Output the (X, Y) coordinate of the center of the cell containing the given text.  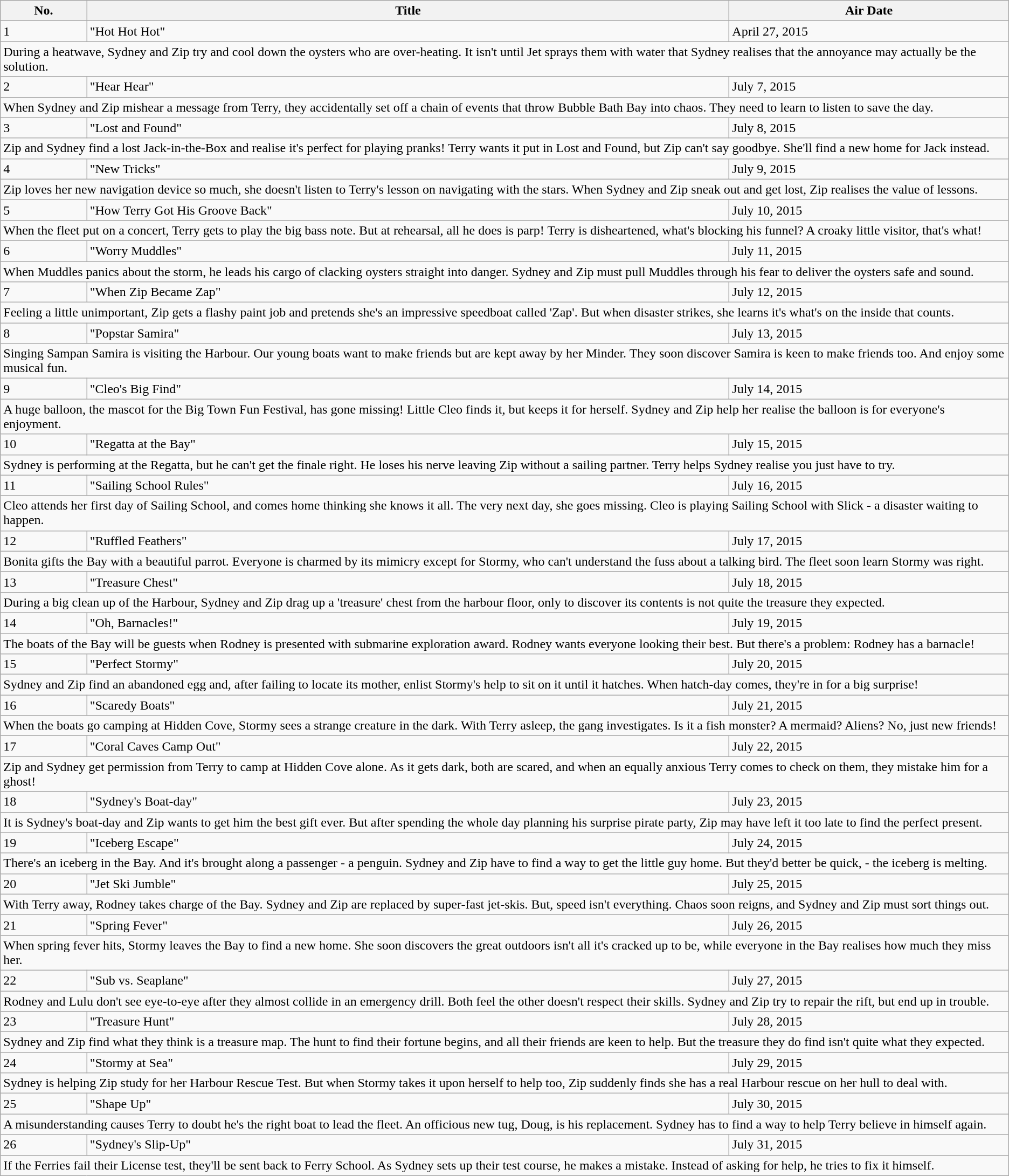
"Lost and Found" (408, 128)
"Oh, Barnacles!" (408, 623)
July 23, 2015 (869, 802)
"Popstar Samira" (408, 333)
6 (44, 251)
10 (44, 444)
July 25, 2015 (869, 884)
9 (44, 389)
3 (44, 128)
July 29, 2015 (869, 1063)
"Stormy at Sea" (408, 1063)
July 26, 2015 (869, 925)
21 (44, 925)
"Iceberg Escape" (408, 843)
July 16, 2015 (869, 485)
8 (44, 333)
"Worry Muddles" (408, 251)
July 8, 2015 (869, 128)
1 (44, 31)
"Jet Ski Jumble" (408, 884)
July 28, 2015 (869, 1022)
13 (44, 582)
"When Zip Became Zap" (408, 292)
July 14, 2015 (869, 389)
April 27, 2015 (869, 31)
"Cleo's Big Find" (408, 389)
July 24, 2015 (869, 843)
Title (408, 11)
15 (44, 664)
14 (44, 623)
July 20, 2015 (869, 664)
23 (44, 1022)
"Sailing School Rules" (408, 485)
"Hot Hot Hot" (408, 31)
"Sub vs. Seaplane" (408, 980)
17 (44, 746)
18 (44, 802)
July 22, 2015 (869, 746)
22 (44, 980)
July 21, 2015 (869, 705)
"Treasure Chest" (408, 582)
No. (44, 11)
Air Date (869, 11)
12 (44, 541)
July 13, 2015 (869, 333)
"Treasure Hunt" (408, 1022)
"New Tricks" (408, 169)
11 (44, 485)
"Ruffled Feathers" (408, 541)
26 (44, 1145)
16 (44, 705)
July 12, 2015 (869, 292)
19 (44, 843)
"Coral Caves Camp Out" (408, 746)
"Hear Hear" (408, 87)
"Spring Fever" (408, 925)
"Sydney's Slip-Up" (408, 1145)
July 7, 2015 (869, 87)
"Sydney's Boat-day" (408, 802)
"Regatta at the Bay" (408, 444)
"Scaredy Boats" (408, 705)
24 (44, 1063)
July 10, 2015 (869, 210)
20 (44, 884)
4 (44, 169)
5 (44, 210)
"Shape Up" (408, 1104)
2 (44, 87)
July 15, 2015 (869, 444)
July 11, 2015 (869, 251)
July 27, 2015 (869, 980)
July 9, 2015 (869, 169)
"How Terry Got His Groove Back" (408, 210)
July 31, 2015 (869, 1145)
"Perfect Stormy" (408, 664)
July 19, 2015 (869, 623)
July 18, 2015 (869, 582)
July 30, 2015 (869, 1104)
7 (44, 292)
July 17, 2015 (869, 541)
25 (44, 1104)
